Pinpoint the cell where the given text exists, returning its (x, y) midpoint coordinate. 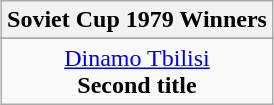
Dinamo TbilisiSecond title (138, 72)
Soviet Cup 1979 Winners (138, 20)
